Provide the [X, Y] coordinate of the cell's center where the given text is located.  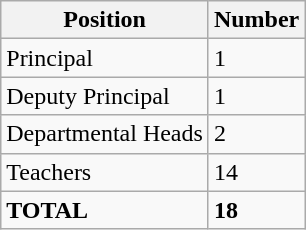
Departmental Heads [105, 134]
Principal [105, 58]
Teachers [105, 172]
Position [105, 20]
Deputy Principal [105, 96]
TOTAL [105, 210]
Number [256, 20]
2 [256, 134]
14 [256, 172]
18 [256, 210]
